For the text-containing cell, return its midpoint in (x, y) coordinate format. 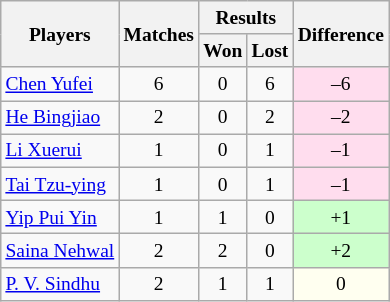
Li Xuerui (60, 150)
+2 (341, 250)
Results (246, 18)
Saina Nehwal (60, 250)
P. V. Sindhu (60, 284)
Yip Pui Yin (60, 216)
–6 (341, 84)
+1 (341, 216)
Difference (341, 34)
–2 (341, 118)
Lost (270, 50)
Tai Tzu-ying (60, 184)
Players (60, 34)
He Bingjiao (60, 118)
Chen Yufei (60, 84)
Won (223, 50)
Matches (159, 34)
